From the cell containing the given text, extract its center point as (x, y) coordinate. 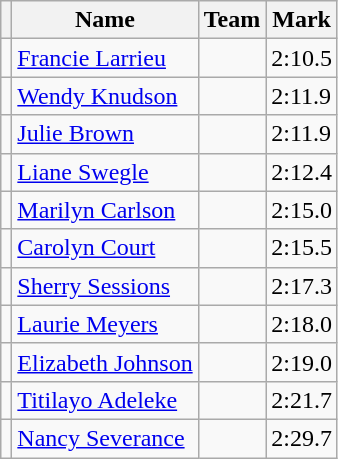
Carolyn Court (105, 248)
2:15.0 (302, 210)
2:19.0 (302, 362)
Wendy Knudson (105, 96)
Laurie Meyers (105, 324)
2:15.5 (302, 248)
Mark (302, 20)
Elizabeth Johnson (105, 362)
Name (105, 20)
Team (232, 20)
Sherry Sessions (105, 286)
Marilyn Carlson (105, 210)
Nancy Severance (105, 438)
2:18.0 (302, 324)
2:12.4 (302, 172)
Francie Larrieu (105, 58)
2:10.5 (302, 58)
Julie Brown (105, 134)
2:29.7 (302, 438)
Liane Swegle (105, 172)
2:17.3 (302, 286)
Titilayo Adeleke (105, 400)
2:21.7 (302, 400)
